From the cell containing the given text, extract its center point as [X, Y] coordinate. 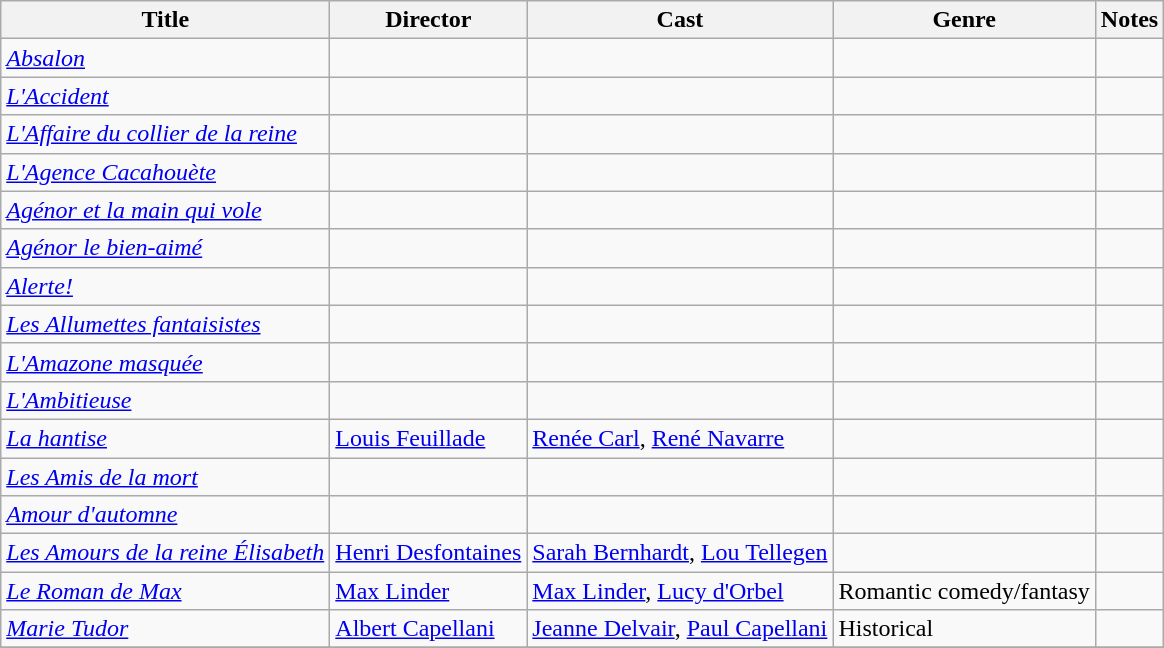
Max Linder [428, 591]
Jeanne Delvair, Paul Capellani [680, 629]
Director [428, 20]
Cast [680, 20]
Genre [964, 20]
Notes [1129, 20]
L'Amazone masquée [166, 362]
L'Accident [166, 96]
Albert Capellani [428, 629]
Les Amis de la mort [166, 477]
Max Linder, Lucy d'Orbel [680, 591]
La hantise [166, 438]
Absalon [166, 58]
Title [166, 20]
Louis Feuillade [428, 438]
Amour d'automne [166, 515]
Agénor et la main qui vole [166, 210]
Henri Desfontaines [428, 553]
Les Amours de la reine Élisabeth [166, 553]
L'Ambitieuse [166, 400]
Sarah Bernhardt, Lou Tellegen [680, 553]
Historical [964, 629]
Marie Tudor [166, 629]
Alerte! [166, 286]
L'Agence Cacahouète [166, 172]
Les Allumettes fantaisistes [166, 324]
Le Roman de Max [166, 591]
Romantic comedy/fantasy [964, 591]
Renée Carl, René Navarre [680, 438]
L'Affaire du collier de la reine [166, 134]
Agénor le bien-aimé [166, 248]
